Scan for the cell matching the given text and deliver its [x, y] coordinate at center. 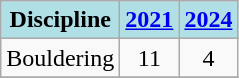
2021 [150, 20]
Discipline [60, 20]
11 [150, 58]
2024 [208, 20]
Bouldering [60, 58]
4 [208, 58]
